Scan for the cell matching the given text and deliver its [x, y] coordinate at center. 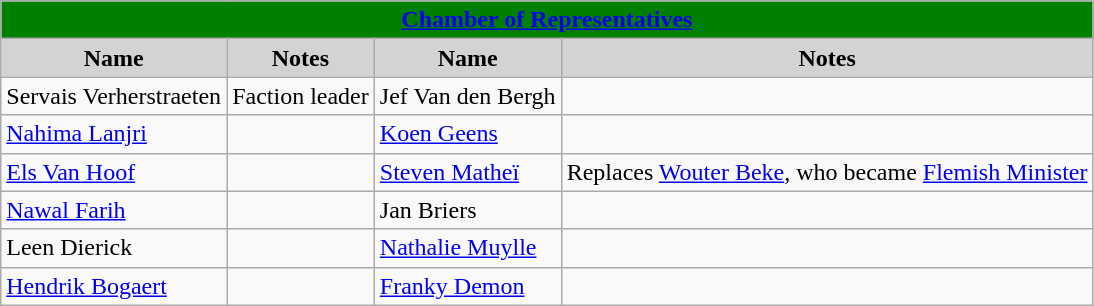
Replaces Wouter Beke, who became Flemish Minister [827, 172]
Jef Van den Bergh [468, 96]
Nahima Lanjri [114, 134]
Servais Verherstraeten [114, 96]
Steven Matheï [468, 172]
Hendrik Bogaert [114, 286]
Nawal Farih [114, 210]
Nathalie Muylle [468, 248]
Faction leader [301, 96]
Leen Dierick [114, 248]
Koen Geens [468, 134]
Jan Briers [468, 210]
Franky Demon [468, 286]
Chamber of Representatives [547, 20]
Els Van Hoof [114, 172]
